Provide the (X, Y) coordinate of the cell's center where the given text is located.  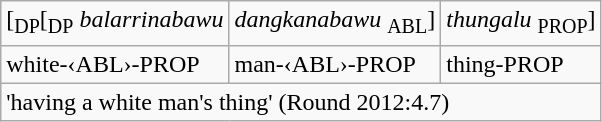
man-‹ABL›-PROP (335, 64)
dangkanabawu ABL] (335, 23)
'having a white man's thing' (Round 2012:4.7) (301, 102)
[DP[DP balarrinabawu (115, 23)
thing-PROP (521, 64)
thungalu PROP] (521, 23)
white-‹ABL›-PROP (115, 64)
